Find where the given text appears and provide that cell's center as [X, Y] coordinate. 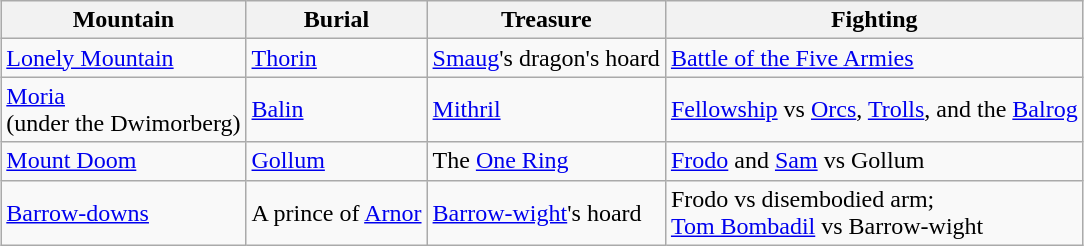
Mountain [124, 20]
Frodo and Sam vs Gollum [874, 161]
Gollum [336, 161]
Smaug's dragon's hoard [546, 58]
Fellowship vs Orcs, Trolls, and the Balrog [874, 110]
Balin [336, 110]
Battle of the Five Armies [874, 58]
The One Ring [546, 161]
Lonely Mountain [124, 58]
Moria(under the Dwimorberg) [124, 110]
Treasure [546, 20]
Barrow-downs [124, 212]
Burial [336, 20]
Thorin [336, 58]
Mount Doom [124, 161]
Mithril [546, 110]
Fighting [874, 20]
Barrow-wight's hoard [546, 212]
A prince of Arnor [336, 212]
Frodo vs disembodied arm;Tom Bombadil vs Barrow-wight [874, 212]
